Provide the [X, Y] coordinate of the cell's center where the given text is located.  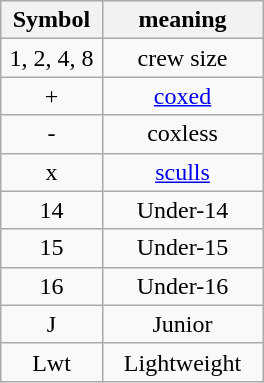
15 [52, 248]
J [52, 324]
coxed [182, 96]
x [52, 172]
- [52, 134]
coxless [182, 134]
Lwt [52, 362]
crew size [182, 58]
Under-16 [182, 286]
Under-15 [182, 248]
sculls [182, 172]
Under-14 [182, 210]
+ [52, 96]
1, 2, 4, 8 [52, 58]
Symbol [52, 20]
Lightweight [182, 362]
meaning [182, 20]
16 [52, 286]
14 [52, 210]
Junior [182, 324]
